Provide the (x, y) coordinate of the cell's center where the given text is located.  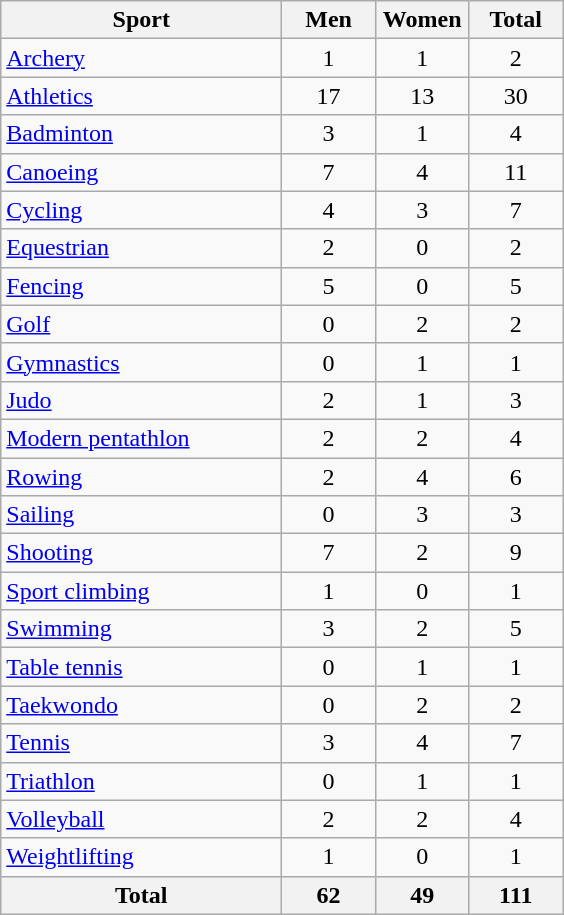
111 (516, 895)
Weightlifting (142, 857)
13 (422, 96)
Badminton (142, 134)
Taekwondo (142, 705)
Swimming (142, 629)
Modern pentathlon (142, 438)
Sport (142, 20)
49 (422, 895)
Archery (142, 58)
Shooting (142, 553)
Volleyball (142, 819)
17 (329, 96)
9 (516, 553)
Equestrian (142, 248)
62 (329, 895)
6 (516, 477)
Golf (142, 324)
Gymnastics (142, 362)
Sailing (142, 515)
Fencing (142, 286)
11 (516, 172)
Cycling (142, 210)
Triathlon (142, 781)
30 (516, 96)
Canoeing (142, 172)
Judo (142, 400)
Tennis (142, 743)
Athletics (142, 96)
Table tennis (142, 667)
Men (329, 20)
Women (422, 20)
Rowing (142, 477)
Sport climbing (142, 591)
